Find where the given text appears and provide that cell's center as [x, y] coordinate. 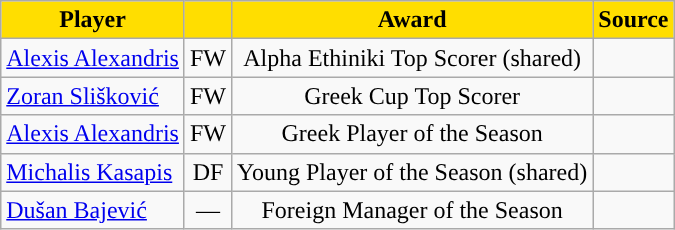
Player [93, 20]
Michalis Kasapis [93, 172]
Alpha Ethiniki Top Scorer (shared) [412, 58]
DF [208, 172]
Zoran Slišković [93, 96]
Greek Player of the Season [412, 134]
Source [634, 20]
Dušan Bajević [93, 210]
— [208, 210]
Greek Cup Top Scorer [412, 96]
Award [412, 20]
Foreign Manager of the Season [412, 210]
Young Player of the Season (shared) [412, 172]
